Provide the [X, Y] coordinate of the cell's center where the given text is located.  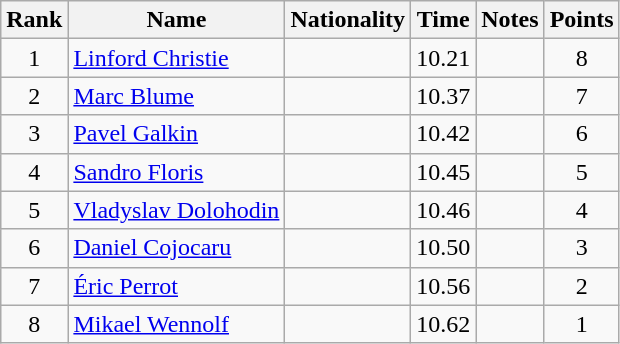
Linford Christie [176, 58]
Vladyslav Dolohodin [176, 210]
Mikael Wennolf [176, 324]
Time [444, 20]
Marc Blume [176, 96]
Notes [510, 20]
Points [582, 20]
10.56 [444, 286]
Name [176, 20]
10.42 [444, 134]
10.45 [444, 172]
Nationality [348, 20]
10.46 [444, 210]
Pavel Galkin [176, 134]
10.37 [444, 96]
10.21 [444, 58]
Daniel Cojocaru [176, 248]
Rank [34, 20]
10.50 [444, 248]
Éric Perrot [176, 286]
10.62 [444, 324]
Sandro Floris [176, 172]
